Output the (X, Y) coordinate of the center of the cell containing the given text.  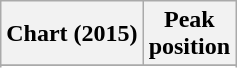
Chart (2015) (72, 34)
Peakposition (189, 34)
